Find where the given text appears and provide that cell's center as (x, y) coordinate. 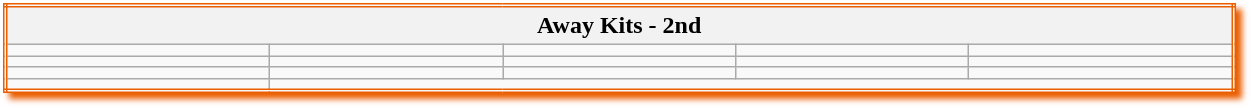
Away Kits - 2nd (619, 25)
